Find where the given text appears and provide that cell's center as [X, Y] coordinate. 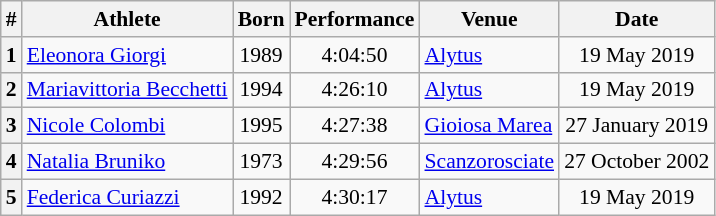
4:04:50 [355, 55]
1992 [262, 197]
3 [12, 126]
# [12, 19]
Performance [355, 19]
4 [12, 162]
1 [12, 55]
27 January 2019 [636, 126]
Gioiosa Marea [489, 126]
27 October 2002 [636, 162]
1995 [262, 126]
Federica Curiazzi [128, 197]
4:30:17 [355, 197]
4:26:10 [355, 90]
Scanzorosciate [489, 162]
4:29:56 [355, 162]
Born [262, 19]
5 [12, 197]
Eleonora Giorgi [128, 55]
1994 [262, 90]
Date [636, 19]
Nicole Colombi [128, 126]
Athlete [128, 19]
Venue [489, 19]
1989 [262, 55]
Natalia Bruniko [128, 162]
4:27:38 [355, 126]
Mariavittoria Becchetti [128, 90]
1973 [262, 162]
2 [12, 90]
